From the cell containing the given text, extract its center point as (x, y) coordinate. 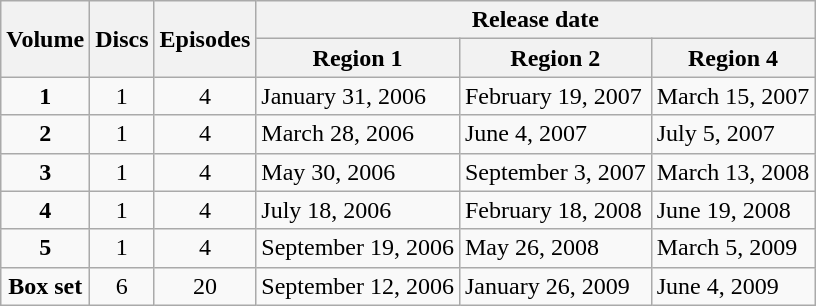
Discs (122, 39)
June 19, 2008 (733, 210)
March 5, 2009 (733, 248)
3 (46, 172)
March 13, 2008 (733, 172)
September 12, 2006 (358, 286)
2 (46, 134)
Release date (536, 20)
January 31, 2006 (358, 96)
5 (46, 248)
January 26, 2009 (555, 286)
May 26, 2008 (555, 248)
February 19, 2007 (555, 96)
Box set (46, 286)
Region 4 (733, 58)
Region 1 (358, 58)
February 18, 2008 (555, 210)
May 30, 2006 (358, 172)
Episodes (205, 39)
6 (122, 286)
July 18, 2006 (358, 210)
July 5, 2007 (733, 134)
September 19, 2006 (358, 248)
Region 2 (555, 58)
Volume (46, 39)
June 4, 2009 (733, 286)
20 (205, 286)
March 15, 2007 (733, 96)
March 28, 2006 (358, 134)
September 3, 2007 (555, 172)
June 4, 2007 (555, 134)
